Provide the [x, y] coordinate of the cell's center where the given text is located.  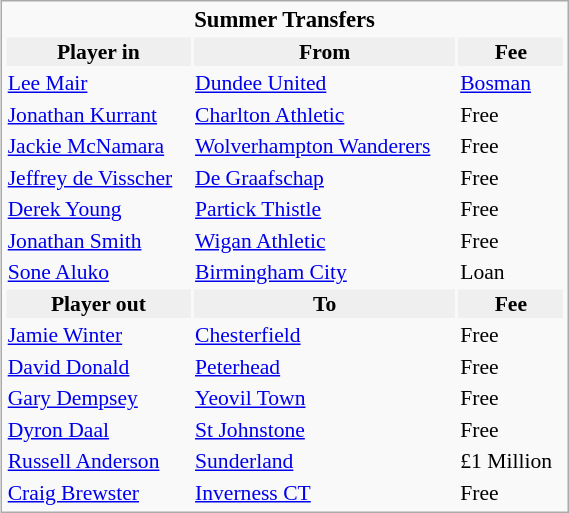
From [325, 52]
Player out [98, 304]
Yeovil Town [325, 398]
Charlton Athletic [325, 114]
Partick Thistle [325, 209]
De Graafschap [325, 178]
Inverness CT [325, 492]
Jackie McNamara [98, 146]
Jonathan Smith [98, 240]
Russell Anderson [98, 461]
Jeffrey de Visscher [98, 178]
Player in [98, 52]
To [325, 304]
Birmingham City [325, 272]
St Johnstone [325, 430]
Sone Aluko [98, 272]
Chesterfield [325, 335]
Dundee United [325, 83]
Summer Transfers [284, 20]
David Donald [98, 366]
Jonathan Kurrant [98, 114]
Wolverhampton Wanderers [325, 146]
Peterhead [325, 366]
Gary Dempsey [98, 398]
Loan [511, 272]
Bosman [511, 83]
Lee Mair [98, 83]
Sunderland [325, 461]
Derek Young [98, 209]
Wigan Athletic [325, 240]
Craig Brewster [98, 492]
£1 Million [511, 461]
Dyron Daal [98, 430]
Jamie Winter [98, 335]
